Identify which cell holds the provided text, then report its (x, y) central coordinate. 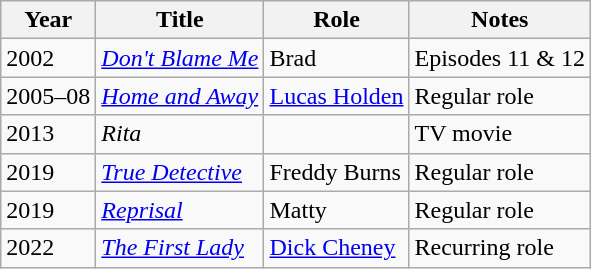
Recurring role (500, 248)
Dick Cheney (336, 248)
Year (48, 20)
Reprisal (180, 210)
Notes (500, 20)
2005–08 (48, 96)
Rita (180, 134)
Don't Blame Me (180, 58)
True Detective (180, 172)
Lucas Holden (336, 96)
Role (336, 20)
2002 (48, 58)
Episodes 11 & 12 (500, 58)
Title (180, 20)
2022 (48, 248)
Freddy Burns (336, 172)
TV movie (500, 134)
Home and Away (180, 96)
Matty (336, 210)
Brad (336, 58)
2013 (48, 134)
The First Lady (180, 248)
